Capture the cell that displays the provided text and extract its (x, y) central coordinate. 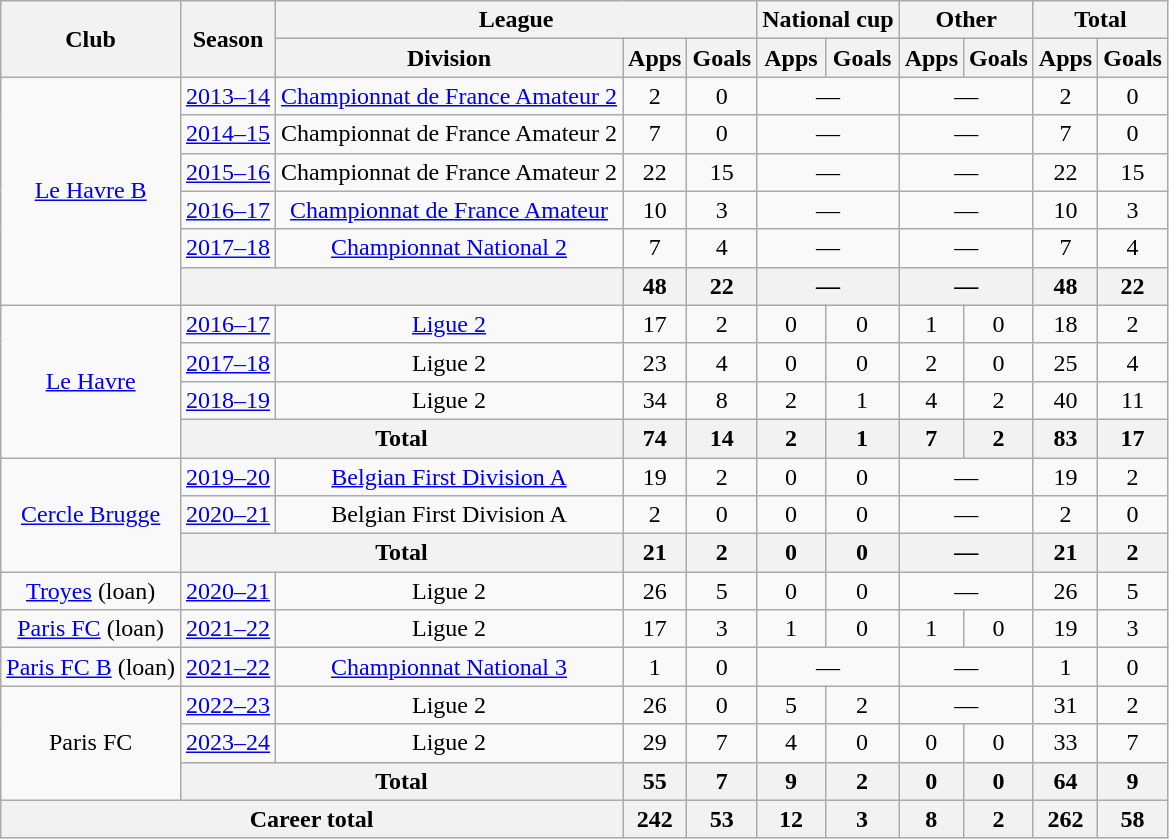
2022–23 (228, 705)
53 (722, 819)
Paris FC (loan) (91, 629)
11 (1133, 400)
Paris FC (91, 743)
Le Havre (91, 381)
33 (1065, 743)
Cercle Brugge (91, 515)
64 (1065, 781)
Season (228, 39)
2019–20 (228, 477)
Paris FC B (loan) (91, 667)
83 (1065, 438)
40 (1065, 400)
14 (722, 438)
Club (91, 39)
23 (655, 362)
Division (450, 58)
29 (655, 743)
74 (655, 438)
League (516, 20)
2013–14 (228, 96)
Championnat de France Amateur (450, 210)
2015–16 (228, 172)
34 (655, 400)
58 (1133, 819)
242 (655, 819)
262 (1065, 819)
Troyes (loan) (91, 591)
Other (966, 20)
Championnat National 2 (450, 248)
National cup (828, 20)
Le Havre B (91, 191)
Championnat National 3 (450, 667)
2018–19 (228, 400)
Career total (312, 819)
12 (791, 819)
18 (1065, 324)
25 (1065, 362)
2023–24 (228, 743)
2014–15 (228, 134)
55 (655, 781)
31 (1065, 705)
